Return the (X, Y) coordinate for the center point of the cell that contains the specified text.  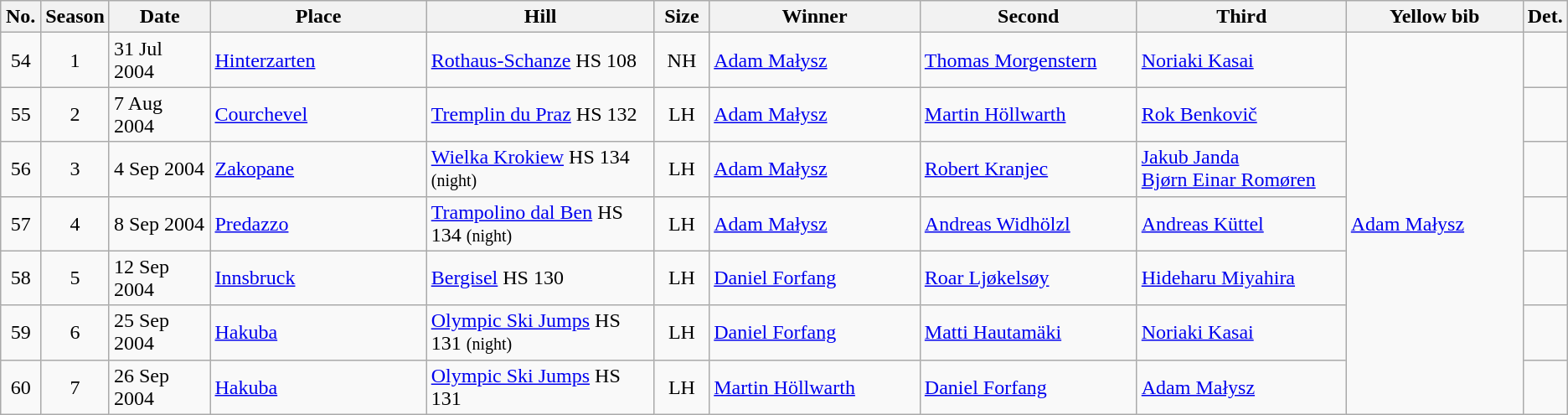
Trampolino dal Ben HS 134 (night) (540, 223)
Predazzo (318, 223)
Hideharu Miyahira (1241, 278)
60 (21, 387)
Bergisel HS 130 (540, 278)
Olympic Ski Jumps HS 131 (night) (540, 332)
3 (75, 169)
Season (75, 17)
1 (75, 60)
26 Sep 2004 (159, 387)
Det. (1545, 17)
Andreas Widhölzl (1029, 223)
Innsbruck (318, 278)
Thomas Morgenstern (1029, 60)
Courchevel (318, 114)
Andreas Küttel (1241, 223)
7 Aug 2004 (159, 114)
Matti Hautamäki (1029, 332)
Place (318, 17)
58 (21, 278)
Third (1241, 17)
Olympic Ski Jumps HS 131 (540, 387)
4 Sep 2004 (159, 169)
Hinterzarten (318, 60)
Date (159, 17)
Rok Benkovič (1241, 114)
NH (682, 60)
54 (21, 60)
56 (21, 169)
8 Sep 2004 (159, 223)
2 (75, 114)
25 Sep 2004 (159, 332)
Winner (815, 17)
5 (75, 278)
59 (21, 332)
Tremplin du Praz HS 132 (540, 114)
Roar Ljøkelsøy (1029, 278)
Zakopane (318, 169)
Robert Kranjec (1029, 169)
57 (21, 223)
55 (21, 114)
7 (75, 387)
12 Sep 2004 (159, 278)
6 (75, 332)
Rothaus-Schanze HS 108 (540, 60)
No. (21, 17)
Yellow bib (1434, 17)
4 (75, 223)
Second (1029, 17)
Jakub Janda Bjørn Einar Romøren (1241, 169)
Size (682, 17)
31 Jul 2004 (159, 60)
Wielka Krokiew HS 134 (night) (540, 169)
Hill (540, 17)
